From the cell containing the given text, extract its center point as (X, Y) coordinate. 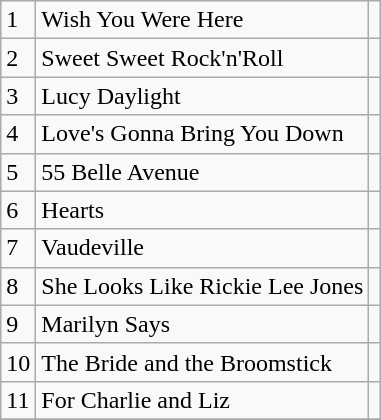
For Charlie and Liz (202, 400)
Vaudeville (202, 248)
6 (18, 210)
2 (18, 58)
Wish You Were Here (202, 20)
1 (18, 20)
She Looks Like Rickie Lee Jones (202, 286)
Hearts (202, 210)
8 (18, 286)
The Bride and the Broomstick (202, 362)
4 (18, 134)
10 (18, 362)
Love's Gonna Bring You Down (202, 134)
55 Belle Avenue (202, 172)
Lucy Daylight (202, 96)
11 (18, 400)
Marilyn Says (202, 324)
9 (18, 324)
3 (18, 96)
Sweet Sweet Rock'n'Roll (202, 58)
7 (18, 248)
5 (18, 172)
